Pinpoint the cell where the given text exists, returning its (X, Y) midpoint coordinate. 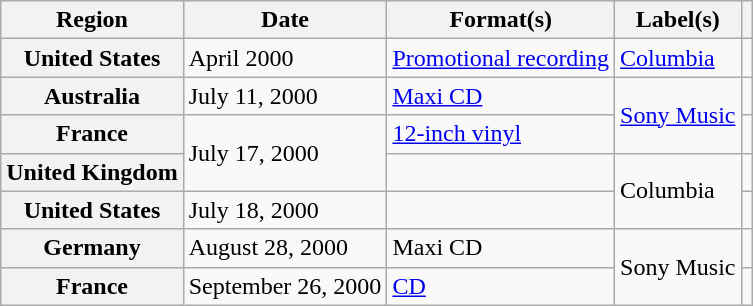
August 28, 2000 (285, 248)
July 17, 2000 (285, 153)
July 11, 2000 (285, 96)
July 18, 2000 (285, 210)
Region (92, 20)
CD (501, 286)
Promotional recording (501, 58)
United Kingdom (92, 172)
Date (285, 20)
Label(s) (678, 20)
September 26, 2000 (285, 286)
April 2000 (285, 58)
Australia (92, 96)
Format(s) (501, 20)
12-inch vinyl (501, 134)
Germany (92, 248)
